Locate the cell with the specified text and output its (X, Y) center coordinate. 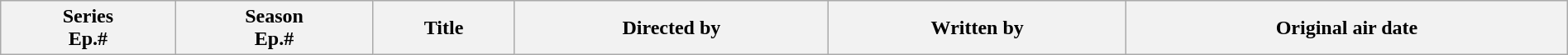
SeriesEp.# (88, 28)
SeasonEp.# (275, 28)
Original air date (1347, 28)
Directed by (672, 28)
Written by (978, 28)
Title (443, 28)
